Search for the cell housing the specified text and yield its (X, Y) center coordinate. 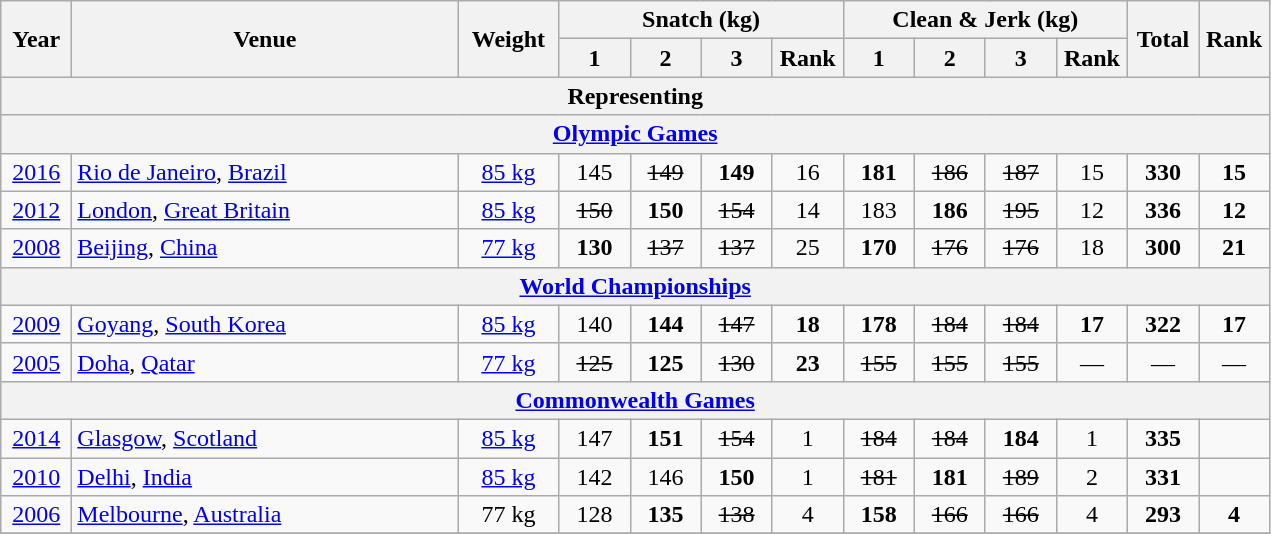
23 (808, 362)
Venue (265, 39)
336 (1162, 210)
2012 (36, 210)
158 (878, 515)
2014 (36, 438)
142 (594, 477)
322 (1162, 324)
Clean & Jerk (kg) (985, 20)
151 (666, 438)
Total (1162, 39)
128 (594, 515)
189 (1020, 477)
2005 (36, 362)
293 (1162, 515)
Doha, Qatar (265, 362)
135 (666, 515)
Year (36, 39)
178 (878, 324)
16 (808, 172)
183 (878, 210)
Glasgow, Scotland (265, 438)
170 (878, 248)
Beijing, China (265, 248)
138 (736, 515)
145 (594, 172)
330 (1162, 172)
Commonwealth Games (636, 400)
2006 (36, 515)
335 (1162, 438)
Melbourne, Australia (265, 515)
2009 (36, 324)
World Championships (636, 286)
London, Great Britain (265, 210)
2016 (36, 172)
Olympic Games (636, 134)
21 (1234, 248)
144 (666, 324)
Rio de Janeiro, Brazil (265, 172)
187 (1020, 172)
Snatch (kg) (701, 20)
331 (1162, 477)
Delhi, India (265, 477)
2008 (36, 248)
25 (808, 248)
140 (594, 324)
195 (1020, 210)
2010 (36, 477)
14 (808, 210)
146 (666, 477)
Goyang, South Korea (265, 324)
Representing (636, 96)
Weight (508, 39)
300 (1162, 248)
